Find where the given text appears and provide that cell's center as (X, Y) coordinate. 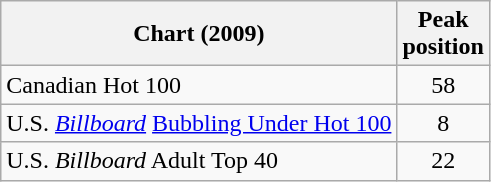
58 (443, 85)
Canadian Hot 100 (199, 85)
22 (443, 161)
Chart (2009) (199, 34)
U.S. Billboard Adult Top 40 (199, 161)
Peakposition (443, 34)
8 (443, 123)
U.S. Billboard Bubbling Under Hot 100 (199, 123)
